Capture the cell that displays the provided text and extract its (x, y) central coordinate. 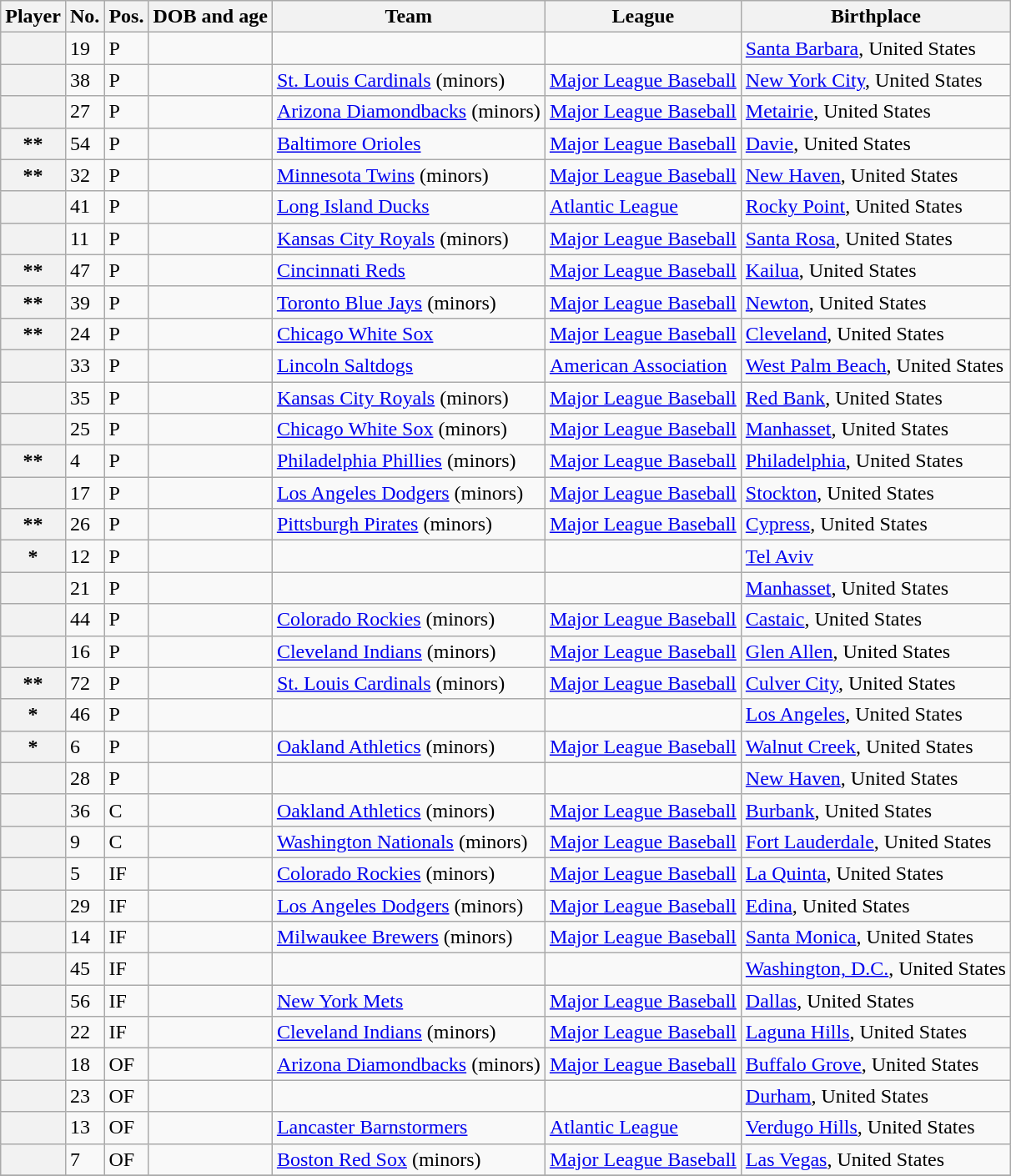
Milwaukee Brewers (minors) (409, 937)
Toronto Blue Jays (minors) (409, 302)
19 (84, 48)
28 (84, 778)
Philadelphia, United States (876, 461)
New York City, United States (876, 80)
46 (84, 715)
Lancaster Barnstormers (409, 1128)
Dallas, United States (876, 1001)
Buffalo Grove, United States (876, 1064)
5 (84, 873)
41 (84, 207)
39 (84, 302)
Cypress, United States (876, 525)
44 (84, 620)
Fort Lauderdale, United States (876, 842)
Red Bank, United States (876, 398)
Pittsburgh Pirates (minors) (409, 525)
56 (84, 1001)
35 (84, 398)
6 (84, 746)
League (642, 17)
Minnesota Twins (minors) (409, 175)
Santa Barbara, United States (876, 48)
Birthplace (876, 17)
Team (409, 17)
Glen Allen, United States (876, 651)
29 (84, 905)
Chicago White Sox (minors) (409, 430)
Kailua, United States (876, 270)
Player (33, 17)
Chicago White Sox (409, 334)
13 (84, 1128)
Newton, United States (876, 302)
21 (84, 588)
14 (84, 937)
Cleveland, United States (876, 334)
Stockton, United States (876, 493)
47 (84, 270)
45 (84, 969)
17 (84, 493)
Laguna Hills, United States (876, 1033)
25 (84, 430)
12 (84, 556)
Los Angeles, United States (876, 715)
Washington Nationals (minors) (409, 842)
Metairie, United States (876, 112)
Pos. (127, 17)
Culver City, United States (876, 683)
West Palm Beach, United States (876, 365)
7 (84, 1159)
Washington, D.C., United States (876, 969)
23 (84, 1096)
38 (84, 80)
26 (84, 525)
11 (84, 239)
New York Mets (409, 1001)
54 (84, 143)
American Association (642, 365)
Edina, United States (876, 905)
9 (84, 842)
32 (84, 175)
Verdugo Hills, United States (876, 1128)
33 (84, 365)
Burbank, United States (876, 810)
DOB and age (210, 17)
Baltimore Orioles (409, 143)
Cincinnati Reds (409, 270)
Davie, United States (876, 143)
22 (84, 1033)
Tel Aviv (876, 556)
27 (84, 112)
18 (84, 1064)
Santa Rosa, United States (876, 239)
72 (84, 683)
Las Vegas, United States (876, 1159)
Boston Red Sox (minors) (409, 1159)
16 (84, 651)
Philadelphia Phillies (minors) (409, 461)
36 (84, 810)
Santa Monica, United States (876, 937)
Walnut Creek, United States (876, 746)
Castaic, United States (876, 620)
4 (84, 461)
La Quinta, United States (876, 873)
No. (84, 17)
Rocky Point, United States (876, 207)
Long Island Ducks (409, 207)
Lincoln Saltdogs (409, 365)
24 (84, 334)
Durham, United States (876, 1096)
